Detect which cell encompasses the target text, then output its (X, Y) center coordinate. 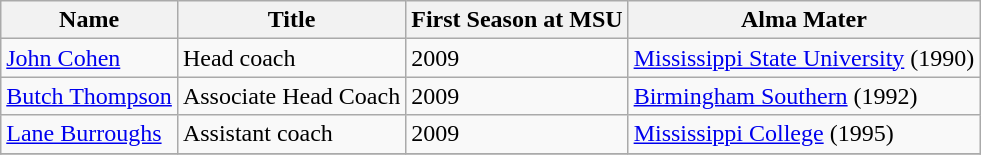
Associate Head Coach (291, 96)
First Season at MSU (517, 20)
Assistant coach (291, 134)
Name (90, 20)
Birmingham Southern (1992) (804, 96)
John Cohen (90, 58)
Butch Thompson (90, 96)
Alma Mater (804, 20)
Mississippi State University (1990) (804, 58)
Title (291, 20)
Mississippi College (1995) (804, 134)
Head coach (291, 58)
Lane Burroughs (90, 134)
